Detect which cell encompasses the target text, then output its (X, Y) center coordinate. 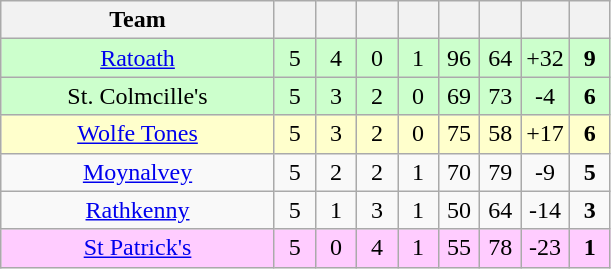
Rathkenny (138, 210)
78 (500, 248)
79 (500, 172)
Moynalvey (138, 172)
Team (138, 20)
9 (590, 58)
50 (460, 210)
73 (500, 96)
Wolfe Tones (138, 134)
-4 (546, 96)
Ratoath (138, 58)
+17 (546, 134)
+32 (546, 58)
-9 (546, 172)
-14 (546, 210)
St Patrick's (138, 248)
70 (460, 172)
58 (500, 134)
75 (460, 134)
96 (460, 58)
69 (460, 96)
55 (460, 248)
St. Colmcille's (138, 96)
-23 (546, 248)
